Extract the [X, Y] coordinate from the center of the cell holding the provided text.  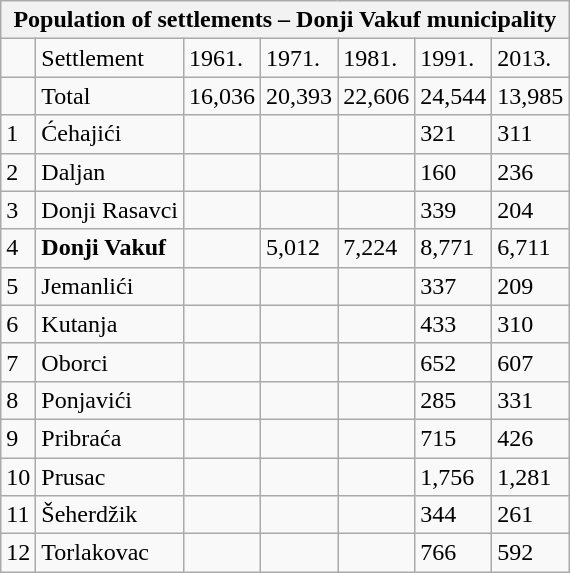
Ponjavići [110, 400]
607 [530, 362]
Donji Vakuf [110, 248]
766 [454, 553]
5 [18, 286]
209 [530, 286]
Oborci [110, 362]
339 [454, 210]
11 [18, 515]
Daljan [110, 172]
204 [530, 210]
1,756 [454, 477]
Prusac [110, 477]
16,036 [222, 96]
1 [18, 134]
1971. [300, 58]
1981. [376, 58]
1961. [222, 58]
321 [454, 134]
7 [18, 362]
5,012 [300, 248]
160 [454, 172]
20,393 [300, 96]
331 [530, 400]
592 [530, 553]
Torlakovac [110, 553]
22,606 [376, 96]
Jemanlići [110, 286]
652 [454, 362]
311 [530, 134]
433 [454, 324]
337 [454, 286]
2 [18, 172]
Total [110, 96]
2013. [530, 58]
285 [454, 400]
Settlement [110, 58]
6 [18, 324]
Population of settlements – Donji Vakuf municipality [285, 20]
3 [18, 210]
1,281 [530, 477]
24,544 [454, 96]
236 [530, 172]
6,711 [530, 248]
310 [530, 324]
9 [18, 438]
344 [454, 515]
12 [18, 553]
261 [530, 515]
Pribraća [110, 438]
1991. [454, 58]
4 [18, 248]
8 [18, 400]
Šeherdžik [110, 515]
7,224 [376, 248]
Donji Rasavci [110, 210]
13,985 [530, 96]
10 [18, 477]
Kutanja [110, 324]
Ćehajići [110, 134]
715 [454, 438]
426 [530, 438]
8,771 [454, 248]
